Identify which cell holds the provided text, then report its (X, Y) central coordinate. 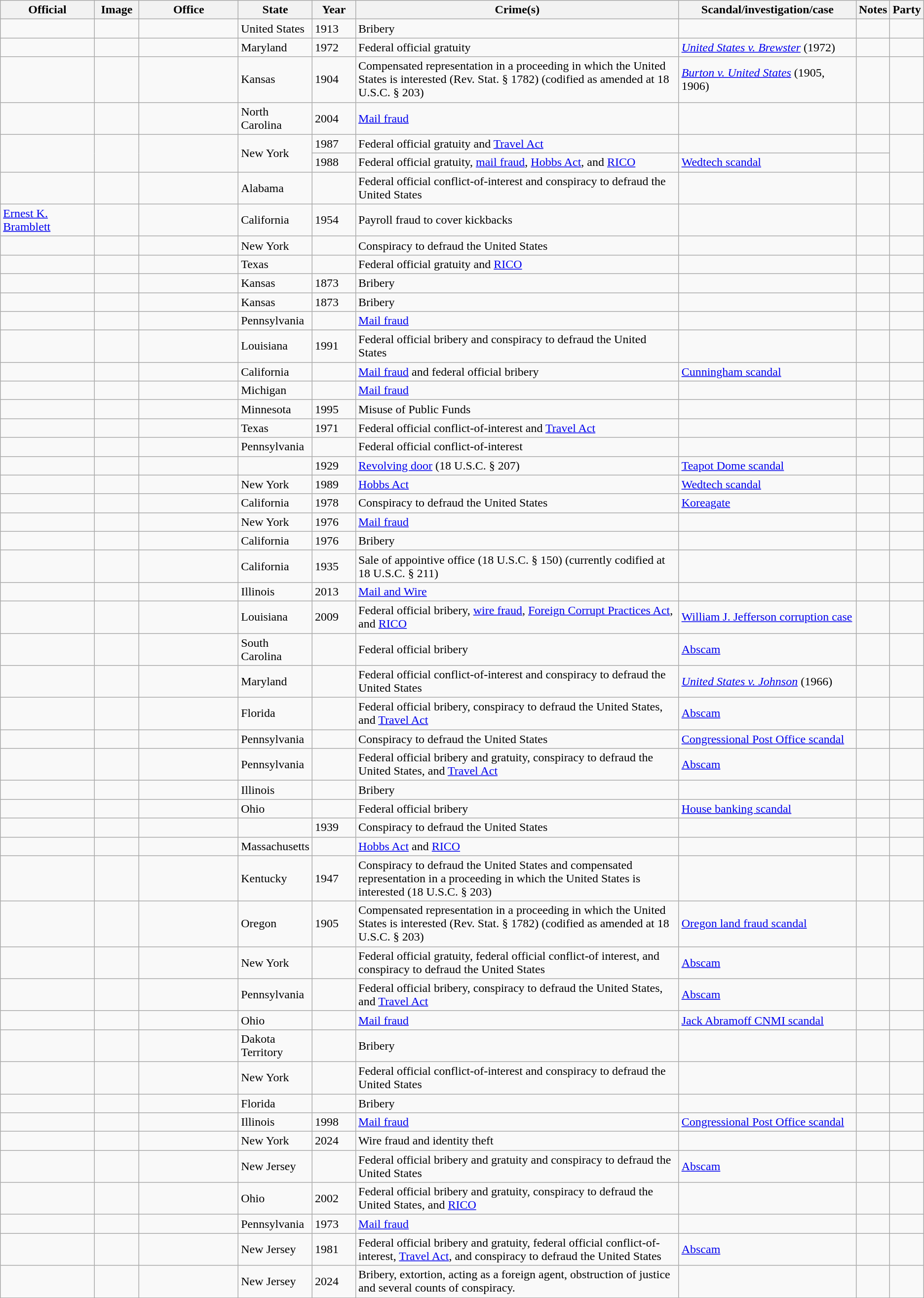
1995 (334, 409)
1971 (334, 428)
Federal official gratuity and Travel Act (517, 144)
House banking scandal (767, 809)
Ernest K. Bramblett (47, 220)
1981 (334, 1249)
Minnesota (275, 409)
Wire fraud and identity theft (517, 1141)
Federal official gratuity, federal official conflict-of interest, and conspiracy to defraud the United States (517, 963)
1991 (334, 347)
1947 (334, 878)
Misuse of Public Funds (517, 409)
Hobbs Act and RICO (517, 846)
Federal official conflict-of-interest (517, 447)
Official (47, 10)
1973 (334, 1224)
Federal official conflict-of-interest and Travel Act (517, 428)
United States v. Johnson (1966) (767, 681)
Oregon (275, 924)
Koreagate (767, 503)
2004 (334, 118)
Hobbs Act (517, 484)
William J. Jefferson corruption case (767, 617)
Oregon land fraud scandal (767, 924)
Notes (873, 10)
Teapot Dome scandal (767, 466)
1988 (334, 162)
Cunningham scandal (767, 372)
2002 (334, 1199)
1935 (334, 566)
Michigan (275, 391)
United States v. Brewster (1972) (767, 47)
1929 (334, 466)
Federal official bribery and gratuity, conspiracy to defraud the United States, and RICO (517, 1199)
Federal official bribery, wire fraud, Foreign Corrupt Practices Act, and RICO (517, 617)
Federal official bribery and gratuity and conspiracy to defraud the United States (517, 1166)
1987 (334, 144)
Jack Abramoff CNMI scandal (767, 1020)
1989 (334, 484)
Federal official gratuity, mail fraud, Hobbs Act, and RICO (517, 162)
1905 (334, 924)
1904 (334, 79)
Crime(s) (517, 10)
Federal official gratuity (517, 47)
Federal official gratuity and RICO (517, 264)
State (275, 10)
Dakota Territory (275, 1046)
2013 (334, 591)
Sale of appointive office (18 U.S.C. § 150) (currently codified at 18 U.S.C. § 211) (517, 566)
Party (907, 10)
Alabama (275, 188)
1998 (334, 1122)
Mail and Wire (517, 591)
1954 (334, 220)
Federal official bribery and gratuity, federal official conflict-of-interest, Travel Act, and conspiracy to defraud the United States (517, 1249)
Revolving door (18 U.S.C. § 207) (517, 466)
2009 (334, 617)
Kentucky (275, 878)
Burton v. United States (1905, 1906) (767, 79)
United States (275, 29)
Year (334, 10)
Massachusetts (275, 846)
Federal official bribery and gratuity, conspiracy to defraud the United States, and Travel Act (517, 764)
1972 (334, 47)
South Carolina (275, 649)
1939 (334, 827)
Image (116, 10)
Bribery, extortion, acting as a foreign agent, obstruction of justice and several counts of conspiracy. (517, 1282)
North Carolina (275, 118)
Conspiracy to defraud the United States and compensated representation in a proceeding in which the United States is interested (18 U.S.C. § 203) (517, 878)
Mail fraud and federal official bribery (517, 372)
Office (189, 10)
1978 (334, 503)
Payroll fraud to cover kickbacks (517, 220)
1913 (334, 29)
Scandal/investigation/case (767, 10)
Federal official bribery and conspiracy to defraud the United States (517, 347)
